Detect which cell encompasses the target text, then output its (x, y) center coordinate. 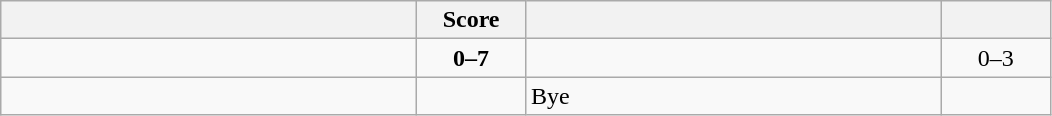
0–3 (996, 58)
Bye (733, 96)
0–7 (472, 58)
Score (472, 20)
